Determine the [x, y] coordinate at the center of the cell enclosing the given text.  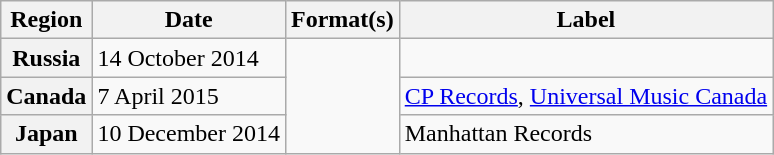
Manhattan Records [586, 134]
Format(s) [343, 20]
Region [46, 20]
10 December 2014 [189, 134]
14 October 2014 [189, 58]
Date [189, 20]
Japan [46, 134]
7 April 2015 [189, 96]
CP Records, Universal Music Canada [586, 96]
Russia [46, 58]
Canada [46, 96]
Label [586, 20]
